Output the (X, Y) coordinate of the center of the cell containing the given text.  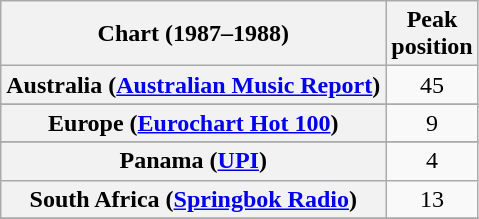
Panama (UPI) (194, 161)
9 (432, 123)
South Africa (Springbok Radio) (194, 199)
Australia (Australian Music Report) (194, 85)
13 (432, 199)
Europe (Eurochart Hot 100) (194, 123)
Chart (1987–1988) (194, 34)
4 (432, 161)
Peakposition (432, 34)
45 (432, 85)
